Detect which cell encompasses the target text, then output its [X, Y] center coordinate. 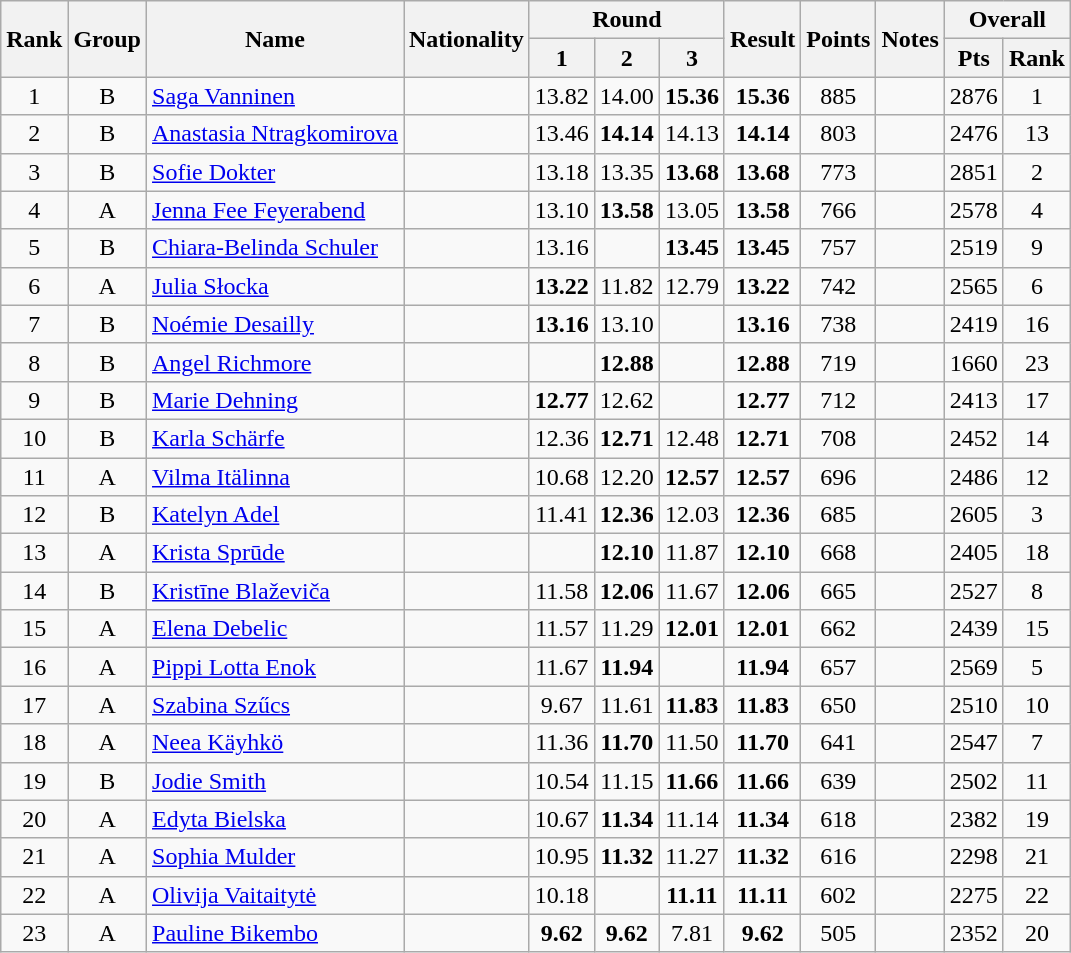
Pauline Bikembo [276, 933]
11.50 [692, 743]
2439 [974, 629]
11.29 [626, 629]
11.27 [692, 857]
11.14 [692, 819]
712 [838, 400]
Pippi Lotta Enok [276, 667]
2527 [974, 591]
11.15 [626, 781]
2569 [974, 667]
Kristīne Blaževiča [276, 591]
2419 [974, 324]
Jenna Fee Feyerabend [276, 210]
2382 [974, 819]
Julia Słocka [276, 286]
Sofie Dokter [276, 172]
662 [838, 629]
13.46 [562, 134]
696 [838, 477]
2298 [974, 857]
685 [838, 515]
13.18 [562, 172]
Points [838, 39]
Chiara-Belinda Schuler [276, 248]
11.57 [562, 629]
1660 [974, 362]
2502 [974, 781]
2275 [974, 895]
14.00 [626, 96]
616 [838, 857]
11.58 [562, 591]
10.18 [562, 895]
Nationality [467, 39]
757 [838, 248]
641 [838, 743]
Round [626, 20]
2565 [974, 286]
9.67 [562, 705]
657 [838, 667]
2578 [974, 210]
Result [762, 39]
10.67 [562, 819]
742 [838, 286]
2510 [974, 705]
639 [838, 781]
Angel Richmore [276, 362]
12.03 [692, 515]
Karla Schärfe [276, 438]
2851 [974, 172]
Name [276, 39]
Overall [1007, 20]
2352 [974, 933]
Saga Vanninen [276, 96]
14.13 [692, 134]
Szabina Szűcs [276, 705]
11.87 [692, 553]
Anastasia Ntragkomirova [276, 134]
2519 [974, 248]
10.68 [562, 477]
2413 [974, 400]
618 [838, 819]
2452 [974, 438]
773 [838, 172]
7.81 [692, 933]
10.95 [562, 857]
Noémie Desailly [276, 324]
Jodie Smith [276, 781]
Sophia Mulder [276, 857]
665 [838, 591]
13.05 [692, 210]
766 [838, 210]
Katelyn Adel [276, 515]
738 [838, 324]
11.41 [562, 515]
13.35 [626, 172]
505 [838, 933]
Pts [974, 58]
719 [838, 362]
11.82 [626, 286]
2476 [974, 134]
2876 [974, 96]
668 [838, 553]
Notes [910, 39]
803 [838, 134]
Olivija Vaitaitytė [276, 895]
602 [838, 895]
Group [108, 39]
12.79 [692, 286]
2547 [974, 743]
Edyta Bielska [276, 819]
13.82 [562, 96]
11.61 [626, 705]
12.62 [626, 400]
Neea Käyhkö [276, 743]
Krista Sprūde [276, 553]
11.36 [562, 743]
2605 [974, 515]
708 [838, 438]
2405 [974, 553]
12.20 [626, 477]
Elena Debelic [276, 629]
10.54 [562, 781]
2486 [974, 477]
12.48 [692, 438]
650 [838, 705]
885 [838, 96]
Vilma Itälinna [276, 477]
Marie Dehning [276, 400]
